For the text-containing cell, return its midpoint in (X, Y) coordinate format. 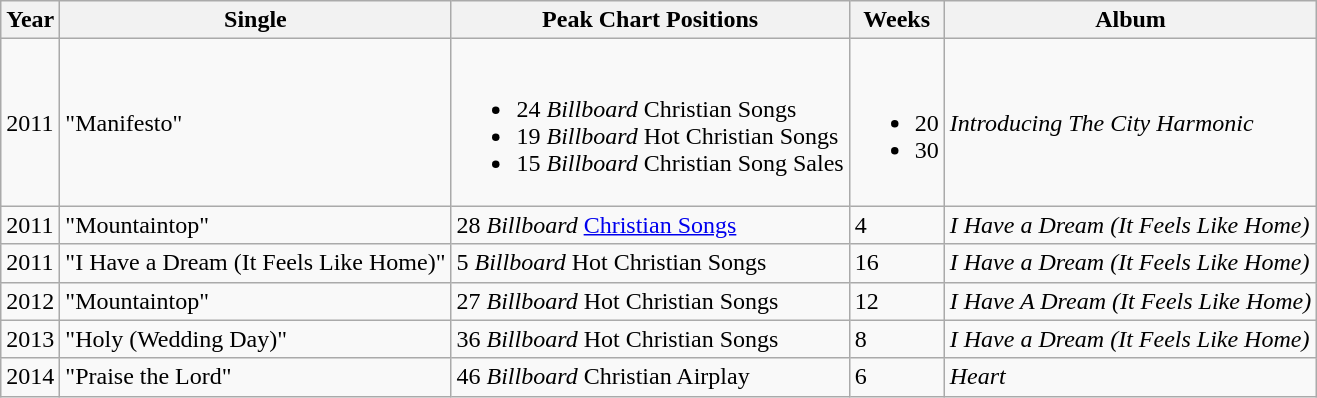
2013 (30, 339)
46 Billboard Christian Airplay (650, 377)
27 Billboard Hot Christian Songs (650, 301)
36 Billboard Hot Christian Songs (650, 339)
2012 (30, 301)
Peak Chart Positions (650, 20)
Weeks (896, 20)
Heart (1130, 377)
I Have A Dream (It Feels Like Home) (1130, 301)
Year (30, 20)
2014 (30, 377)
2030 (896, 122)
Album (1130, 20)
"Holy (Wedding Day)" (256, 339)
6 (896, 377)
16 (896, 263)
12 (896, 301)
4 (896, 225)
"Manifesto" (256, 122)
24 Billboard Christian Songs19 Billboard Hot Christian Songs15 Billboard Christian Song Sales (650, 122)
28 Billboard Christian Songs (650, 225)
5 Billboard Hot Christian Songs (650, 263)
"I Have a Dream (It Feels Like Home)" (256, 263)
"Praise the Lord" (256, 377)
Single (256, 20)
8 (896, 339)
Introducing The City Harmonic (1130, 122)
